Locate the cell with the specified text and output its [x, y] center coordinate. 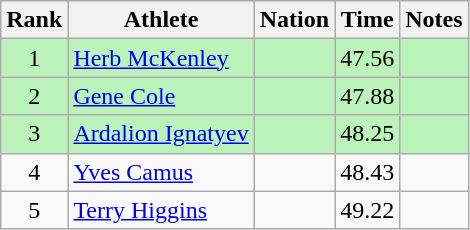
Time [368, 20]
49.22 [368, 210]
Herb McKenley [161, 58]
48.43 [368, 172]
1 [34, 58]
3 [34, 134]
5 [34, 210]
Athlete [161, 20]
Gene Cole [161, 96]
Notes [434, 20]
Yves Camus [161, 172]
47.56 [368, 58]
48.25 [368, 134]
Terry Higgins [161, 210]
Rank [34, 20]
Ardalion Ignatyev [161, 134]
4 [34, 172]
2 [34, 96]
47.88 [368, 96]
Nation [294, 20]
